Locate the cell with the specified text and output its (X, Y) center coordinate. 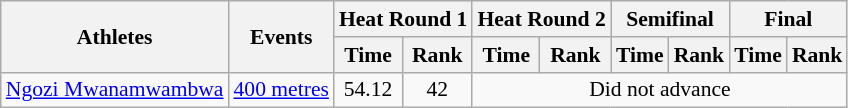
42 (437, 90)
Heat Round 1 (403, 19)
Heat Round 2 (541, 19)
54.12 (368, 90)
Semifinal (670, 19)
Did not advance (660, 90)
400 metres (280, 90)
Athletes (115, 36)
Events (280, 36)
Ngozi Mwanamwambwa (115, 90)
Final (788, 19)
